Detect which cell encompasses the target text, then output its [x, y] center coordinate. 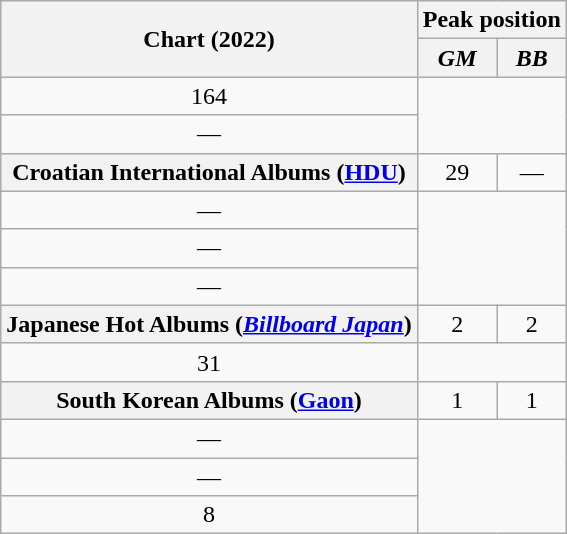
GM [457, 58]
Croatian International Albums (HDU) [209, 172]
29 [457, 172]
Japanese Hot Albums (Billboard Japan) [209, 324]
8 [209, 515]
Chart (2022) [209, 39]
164 [209, 96]
BB [532, 58]
South Korean Albums (Gaon) [209, 400]
Peak position [492, 20]
31 [209, 362]
